For the text-containing cell, return its midpoint in (x, y) coordinate format. 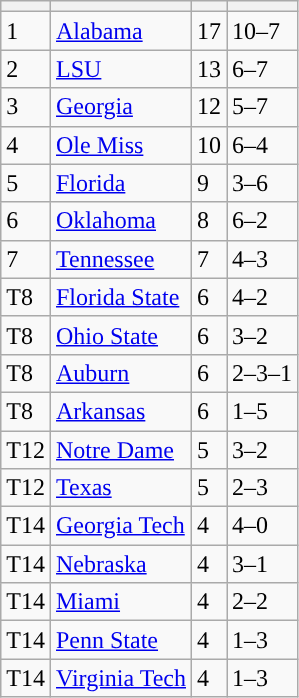
Texas (120, 488)
LSU (120, 69)
Virginia Tech (120, 678)
9 (210, 183)
2–3–1 (262, 373)
4–3 (262, 259)
12 (210, 107)
Notre Dame (120, 449)
Arkansas (120, 411)
Alabama (120, 31)
2–2 (262, 602)
3–1 (262, 564)
4–0 (262, 526)
1–5 (262, 411)
13 (210, 69)
Tennessee (120, 259)
6–4 (262, 145)
8 (210, 221)
Oklahoma (120, 221)
Florida (120, 183)
3–6 (262, 183)
Ole Miss (120, 145)
3 (26, 107)
Auburn (120, 373)
10–7 (262, 31)
Miami (120, 602)
5–7 (262, 107)
6–7 (262, 69)
Georgia Tech (120, 526)
Florida State (120, 297)
Ohio State (120, 335)
2 (26, 69)
Penn State (120, 640)
10 (210, 145)
4–2 (262, 297)
2–3 (262, 488)
17 (210, 31)
1 (26, 31)
Nebraska (120, 564)
6–2 (262, 221)
Georgia (120, 107)
